Determine the [x, y] coordinate at the center of the cell enclosing the given text.  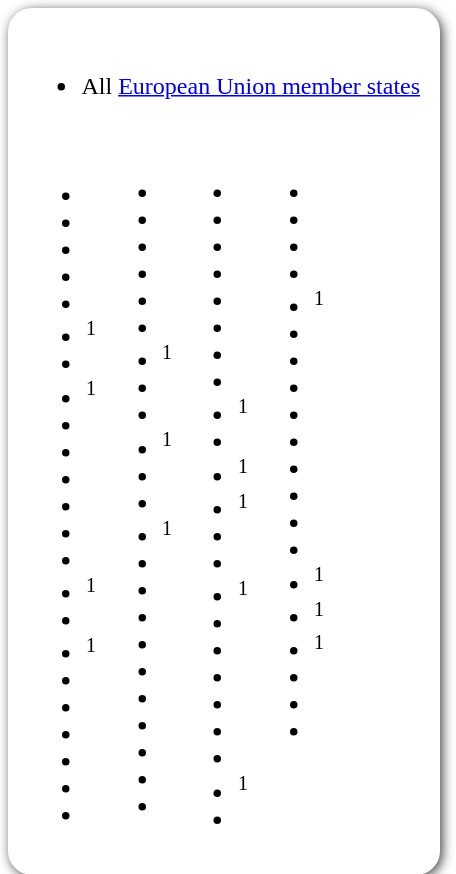
All European Union member states 1111 111 11111 1111 [221, 441]
11111 [214, 492]
111 [138, 492]
